Return (x, y) of the center of cell containing provided text 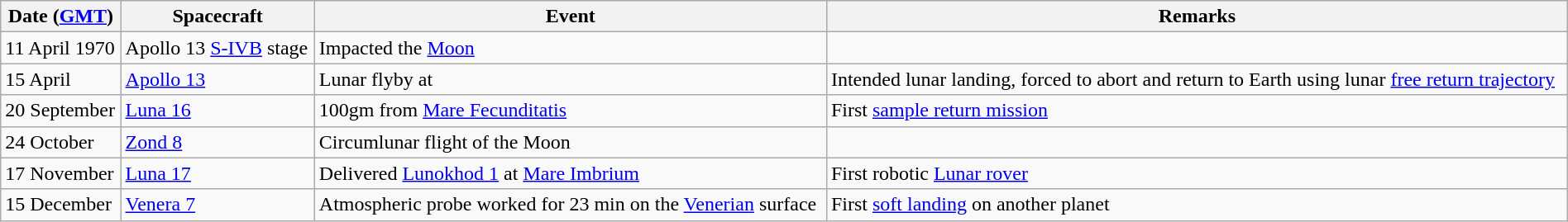
24 October (61, 142)
Spacecraft (218, 17)
Lunar flyby at (571, 79)
Circumlunar flight of the Moon (571, 142)
Apollo 13 (218, 79)
20 September (61, 111)
Luna 17 (218, 173)
17 November (61, 173)
Impacted the Moon (571, 48)
100gm from Mare Fecunditatis (571, 111)
First robotic Lunar rover (1197, 173)
Apollo 13 S-IVB stage (218, 48)
Event (571, 17)
Zond 8 (218, 142)
Remarks (1197, 17)
First soft landing on another planet (1197, 205)
Intended lunar landing, forced to abort and return to Earth using lunar free return trajectory (1197, 79)
15 April (61, 79)
Date (GMT) (61, 17)
Atmospheric probe worked for 23 min on the Venerian surface (571, 205)
Venera 7 (218, 205)
11 April 1970 (61, 48)
Luna 16 (218, 111)
First sample return mission (1197, 111)
15 December (61, 205)
Delivered Lunokhod 1 at Mare Imbrium (571, 173)
